Return the (x, y) coordinate for the center point of the cell that contains the specified text.  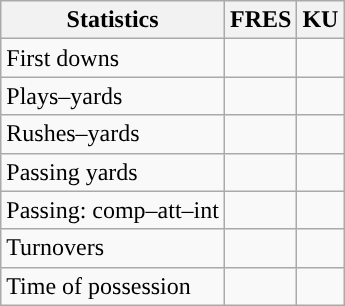
Rushes–yards (113, 134)
Plays–yards (113, 96)
FRES (260, 20)
Time of possession (113, 286)
KU (320, 20)
Turnovers (113, 248)
Passing: comp–att–int (113, 210)
First downs (113, 58)
Passing yards (113, 172)
Statistics (113, 20)
